Pinpoint the cell where the given text exists, returning its (X, Y) midpoint coordinate. 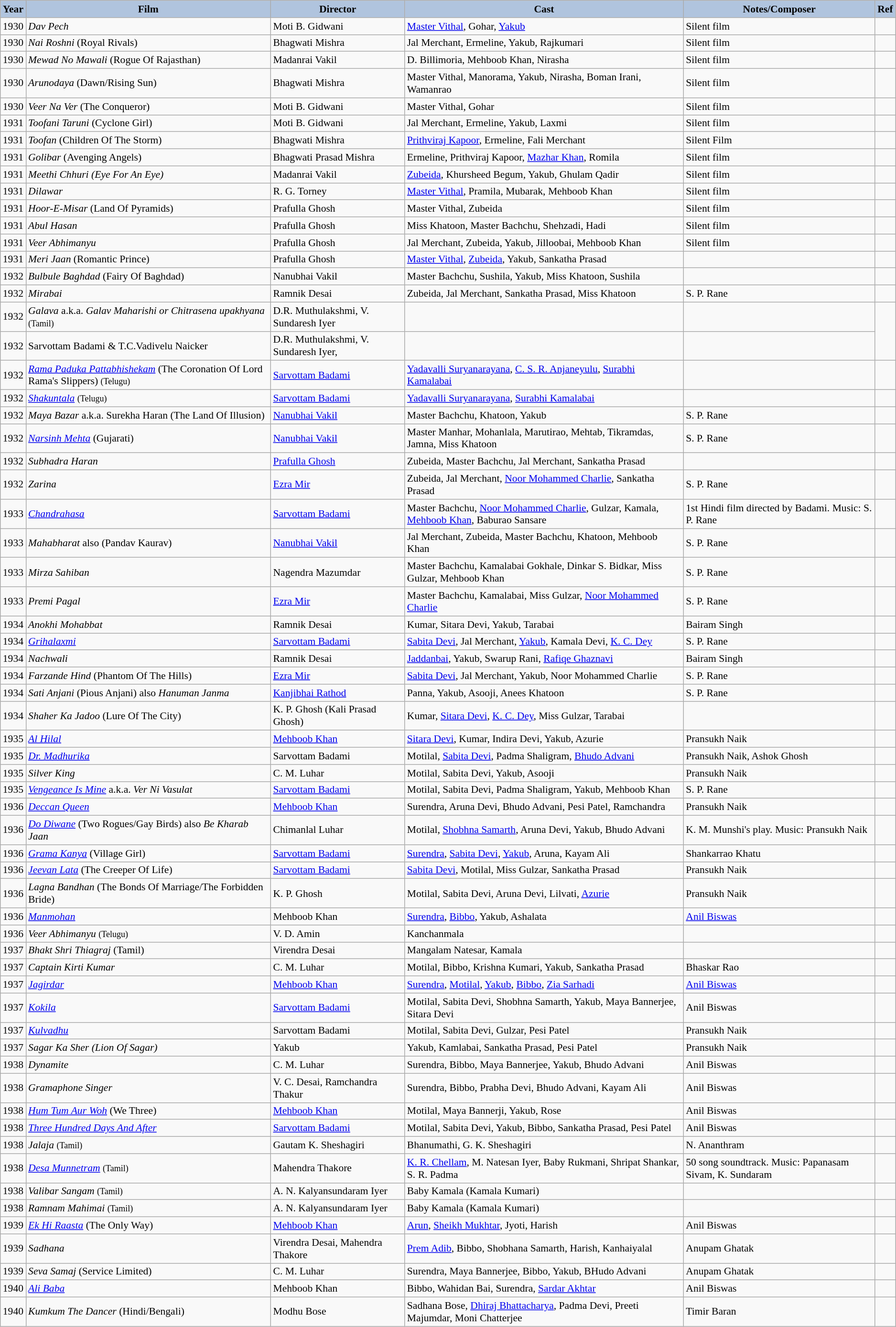
Master Vithal, Zubeida, Yakub, Sankatha Prasad (544, 259)
Prithviraj Kapoor, Ermeline, Fali Merchant (544, 140)
Do Diwane (Two Rogues/Gay Birds) also Be Kharab Jaan (148, 831)
Surendra, Sabita Devi, Yakub, Aruna, Kayam Ali (544, 853)
Motilal, Sabita Devi, Aruna Devi, Lilvati, Azurie (544, 894)
Arunodaya (Dawn/Rising Sun) (148, 83)
Sitara Devi, Kumar, Indira Devi, Yakub, Azurie (544, 739)
Chimanlal Luhar (337, 831)
Yadavalli Suryanarayana, C. S. R. Anjaneyulu, Surabhi Kamalabai (544, 376)
Surendra, Aruna Devi, Bhudo Advani, Pesi Patel, Ramchandra (544, 807)
Surendra, Maya Bannerjee, Bibbo, Yakub, BHudo Advani (544, 1272)
Yakub (337, 1048)
Master Vithal, Zubeida (544, 209)
V. C. Desai, Ramchandra Thakur (337, 1088)
Motilal, Sabita Devi, Yakub, Asooji (544, 773)
1st Hindi film directed by Badami. Music: S. P. Rane (779, 514)
Shaher Ka Jadoo (Lure Of The City) (148, 716)
D.R. Muthulakshmi, V. Sundaresh Iyer, (337, 346)
Premi Pagal (148, 601)
Mangalam Natesar, Kamala (544, 950)
Meethi Chhuri (Eye For An Eye) (148, 174)
Desa Munnetram (Tamil) (148, 1168)
Ramnam Mahimai (Tamil) (148, 1208)
Chandrahasa (148, 514)
Vengeance Is Mine a.k.a. Ver Ni Vasulat (148, 790)
Dynamite (148, 1065)
Surendra, Bibbo, Prabha Devi, Bhudo Advani, Kayam Ali (544, 1088)
Gautam K. Sheshagiri (337, 1145)
Sarvottam Badami & T.C.Vadivelu Naicker (148, 346)
Maya Bazar a.k.a. Surekha Haran (The Land Of Illusion) (148, 415)
Bibbo, Wahidan Bai, Surendra, Sardar Akhtar (544, 1289)
Dav Pech (148, 26)
Year (13, 9)
Anokhi Mohabbat (148, 625)
D.R. Muthulakshmi, V. Sundaresh Iyer (337, 316)
Galava a.k.a. Galav Maharishi or Chitrasena upakhyana (Tamil) (148, 316)
Sabita Devi, Motilal, Miss Gulzar, Sankatha Prasad (544, 870)
K. P. Ghosh (337, 894)
Veer Na Ver (The Conqueror) (148, 107)
Bulbule Baghdad (Fairy Of Baghdad) (148, 277)
Mirza Sahiban (148, 572)
Master Vithal, Gohar, Yakub (544, 26)
Sati Anjani (Pious Anjani) also Hanuman Janma (148, 693)
Captain Kirti Kumar (148, 968)
R. G. Torney (337, 192)
Master Manhar, Mohanlala, Marutirao, Mehtab, Tikramdas, Jamna, Miss Khatoon (544, 439)
Bhakt Shri Thiagraj (Tamil) (148, 950)
Subhadra Haran (148, 462)
Zubeida, Jal Merchant, Sankatha Prasad, Miss Khatoon (544, 294)
Zubeida, Khursheed Begum, Yakub, Ghulam Qadir (544, 174)
Notes/Composer (779, 9)
K. R. Chellam, M. Natesan Iyer, Baby Rukmani, Shripat Shankar, S. R. Padma (544, 1168)
Ref (885, 9)
Shankarrao Khatu (779, 853)
Master Bachchu, Sushila, Yakub, Miss Khatoon, Sushila (544, 277)
Jagirdar (148, 985)
Motilal, Sabita Devi, Padma Shaligram, Yakub, Mehboob Khan (544, 790)
Motilal, Sabita Devi, Yakub, Bibbo, Sankatha Prasad, Pesi Patel (544, 1128)
Seva Samaj (Service Limited) (148, 1272)
Silent Film (779, 140)
Deccan Queen (148, 807)
Kanchanmala (544, 934)
Bhagwati Prasad Mishra (337, 158)
Prem Adib, Bibbo, Shobhana Samarth, Harish, Kanhaiyalal (544, 1248)
Shakuntala (Telugu) (148, 399)
Cast (544, 9)
D. Billimoria, Mehboob Khan, Nirasha (544, 60)
Gramaphone Singer (148, 1088)
N. Ananthram (779, 1145)
Sabita Devi, Jal Merchant, Yakub, Noor Mohammed Charlie (544, 676)
Surendra, Bibbo, Maya Bannerjee, Yakub, Bhudo Advani (544, 1065)
Master Vithal, Gohar (544, 107)
Kanjibhai Rathod (337, 693)
Timir Baran (779, 1312)
Motilal, Bibbo, Krishna Kumari, Yakub, Sankatha Prasad (544, 968)
Sabita Devi, Jal Merchant, Yakub, Kamala Devi, K. C. Dey (544, 642)
Panna, Yakub, Asooji, Anees Khatoon (544, 693)
Dilawar (148, 192)
Jalaja (Tamil) (148, 1145)
Silver King (148, 773)
Hum Tum Aur Woh (We Three) (148, 1111)
K. P. Ghosh (Kali Prasad Ghosh) (337, 716)
Virendra Desai (337, 950)
Virendra Desai, Mahendra Thakore (337, 1248)
Veer Abhimanyu (Telugu) (148, 934)
Nachwali (148, 659)
Master Bachchu, Kamalabai, Miss Gulzar, Noor Mohammed Charlie (544, 601)
Kumar, Sitara Devi, Yakub, Tarabai (544, 625)
Kulvadhu (148, 1031)
Jeevan Lata (The Creeper Of Life) (148, 870)
Zubeida, Jal Merchant, Noor Mohammed Charlie, Sankatha Prasad (544, 485)
Golibar (Avenging Angels) (148, 158)
Surendra, Motilal, Yakub, Bibbo, Zia Sarhadi (544, 985)
Motilal, Shobhna Samarth, Aruna Devi, Yakub, Bhudo Advani (544, 831)
Master Bachchu, Khatoon, Yakub (544, 415)
Ali Baba (148, 1289)
Jal Merchant, Ermeline, Yakub, Laxmi (544, 123)
Bhaskar Rao (779, 968)
Hoor-E-Misar (Land Of Pyramids) (148, 209)
Dr. Madhurika (148, 756)
Jal Merchant, Zubeida, Yakub, Jilloobai, Mehboob Khan (544, 243)
Ermeline, Prithviraj Kapoor, Mazhar Khan, Romila (544, 158)
Lagna Bandhan (The Bonds Of Marriage/The Forbidden Bride) (148, 894)
Master Vithal, Pramila, Mubarak, Mehboob Khan (544, 192)
Toofani Taruni (Cyclone Girl) (148, 123)
Miss Khatoon, Master Bachchu, Shehzadi, Hadi (544, 226)
Surendra, Bibbo, Yakub, Ashalata (544, 917)
Jal Merchant, Zubeida, Master Bachchu, Khatoon, Mehboob Khan (544, 543)
Rama Paduka Pattabhishekam (The Coronation Of Lord Rama's Slippers) (Telugu) (148, 376)
Pransukh Naik, Ashok Ghosh (779, 756)
Meri Jaan (Romantic Prince) (148, 259)
Motilal, Maya Bannerji, Yakub, Rose (544, 1111)
Arun, Sheikh Mukhtar, Jyoti, Harish (544, 1226)
Kumar, Sitara Devi, K. C. Dey, Miss Gulzar, Tarabai (544, 716)
Film (148, 9)
Master Vithal, Manorama, Yakub, Nirasha, Boman Irani, Wamanrao (544, 83)
Three Hundred Days And After (148, 1128)
Yakub, Kamlabai, Sankatha Prasad, Pesi Patel (544, 1048)
Zarina (148, 485)
Sadhana (148, 1248)
Toofan (Children Of The Storm) (148, 140)
Yadavalli Suryanarayana, Surabhi Kamalabai (544, 399)
Veer Abhimanyu (148, 243)
Motilal, Sabita Devi, Padma Shaligram, Bhudo Advani (544, 756)
Farzande Hind (Phantom Of The Hills) (148, 676)
Narsinh Mehta (Gujarati) (148, 439)
K. M. Munshi's play. Music: Pransukh Naik (779, 831)
Sagar Ka Sher (Lion Of Sagar) (148, 1048)
Manmohan (148, 917)
Motilal, Sabita Devi, Shobhna Samarth, Yakub, Maya Bannerjee, Sitara Devi (544, 1007)
Abul Hasan (148, 226)
Jaddanbai, Yakub, Swarup Rani, Rafiqe Ghaznavi (544, 659)
Master Bachchu, Noor Mohammed Charlie, Gulzar, Kamala, Mehboob Khan, Baburao Sansare (544, 514)
Motilal, Sabita Devi, Gulzar, Pesi Patel (544, 1031)
Master Bachchu, Kamalabai Gokhale, Dinkar S. Bidkar, Miss Gulzar, Mehboob Khan (544, 572)
Mewad No Mawali (Rogue Of Rajasthan) (148, 60)
Bhanumathi, G. K. Sheshagiri (544, 1145)
Nagendra Mazumdar (337, 572)
50 song soundtrack. Music: Papanasam Sivam, K. Sundaram (779, 1168)
Al Hilal (148, 739)
Jal Merchant, Ermeline, Yakub, Rajkumari (544, 43)
Modhu Bose (337, 1312)
Mahendra Thakore (337, 1168)
Director (337, 9)
Nai Roshni (Royal Rivals) (148, 43)
Kumkum The Dancer (Hindi/Bengali) (148, 1312)
Zubeida, Master Bachchu, Jal Merchant, Sankatha Prasad (544, 462)
V. D. Amin (337, 934)
Ek Hi Raasta (The Only Way) (148, 1226)
Valibar Sangam (Tamil) (148, 1191)
Grama Kanya (Village Girl) (148, 853)
Mahabharat also (Pandav Kaurav) (148, 543)
Mirabai (148, 294)
Sadhana Bose, Dhiraj Bhattacharya, Padma Devi, Preeti Majumdar, Moni Chatterjee (544, 1312)
Grihalaxmi (148, 642)
Kokila (148, 1007)
